Return the (X, Y) coordinate for the center point of the cell that contains the specified text.  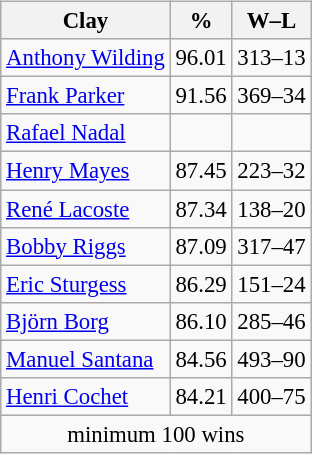
369–34 (272, 96)
493–90 (272, 359)
René Lacoste (86, 209)
86.10 (201, 321)
87.34 (201, 209)
96.01 (201, 58)
Henri Cochet (86, 396)
84.21 (201, 396)
W–L (272, 21)
285–46 (272, 321)
400–75 (272, 396)
Manuel Santana (86, 359)
Eric Sturgess (86, 284)
Rafael Nadal (86, 133)
Björn Borg (86, 321)
223–32 (272, 171)
138–20 (272, 209)
Clay (86, 21)
minimum 100 wins (156, 434)
313–13 (272, 58)
91.56 (201, 96)
Frank Parker (86, 96)
Henry Mayes (86, 171)
151–24 (272, 284)
Anthony Wilding (86, 58)
84.56 (201, 359)
317–47 (272, 246)
86.29 (201, 284)
87.45 (201, 171)
87.09 (201, 246)
Bobby Riggs (86, 246)
% (201, 21)
